Identify which cell holds the provided text, then report its [x, y] central coordinate. 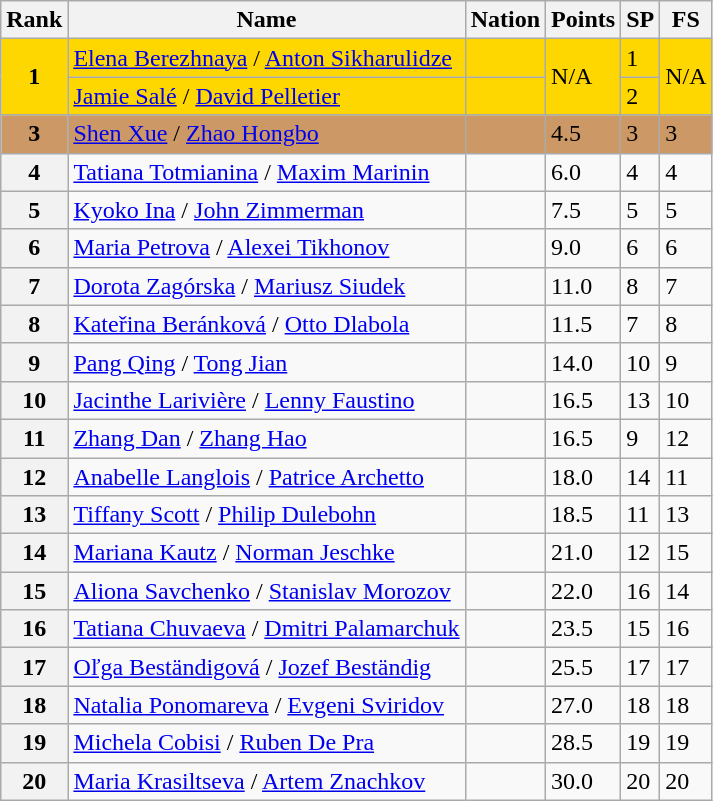
SP [640, 20]
Jamie Salé / David Pelletier [266, 96]
Mariana Kautz / Norman Jeschke [266, 553]
Rank [34, 20]
27.0 [584, 705]
Shen Xue / Zhao Hongbo [266, 134]
2 [640, 96]
Oľga Beständigová / Jozef Beständig [266, 667]
Nation [505, 20]
25.5 [584, 667]
Kyoko Ina / John Zimmerman [266, 210]
14.0 [584, 362]
Aliona Savchenko / Stanislav Morozov [266, 591]
11.0 [584, 286]
Name [266, 20]
22.0 [584, 591]
18.5 [584, 515]
Tiffany Scott / Philip Dulebohn [266, 515]
23.5 [584, 629]
FS [686, 20]
7.5 [584, 210]
6.0 [584, 172]
Zhang Dan / Zhang Hao [266, 438]
21.0 [584, 553]
Tatiana Totmianina / Maxim Marinin [266, 172]
Maria Petrova / Alexei Tikhonov [266, 248]
28.5 [584, 743]
Tatiana Chuvaeva / Dmitri Palamarchuk [266, 629]
Maria Krasiltseva / Artem Znachkov [266, 781]
Natalia Ponomareva / Evgeni Sviridov [266, 705]
11.5 [584, 324]
Anabelle Langlois / Patrice Archetto [266, 477]
9.0 [584, 248]
Jacinthe Larivière / Lenny Faustino [266, 400]
Dorota Zagórska / Mariusz Siudek [266, 286]
Pang Qing / Tong Jian [266, 362]
4.5 [584, 134]
Elena Berezhnaya / Anton Sikharulidze [266, 58]
Kateřina Beránková / Otto Dlabola [266, 324]
Michela Cobisi / Ruben De Pra [266, 743]
30.0 [584, 781]
18.0 [584, 477]
Points [584, 20]
